Return the (x, y) coordinate for the center point of the cell that contains the specified text.  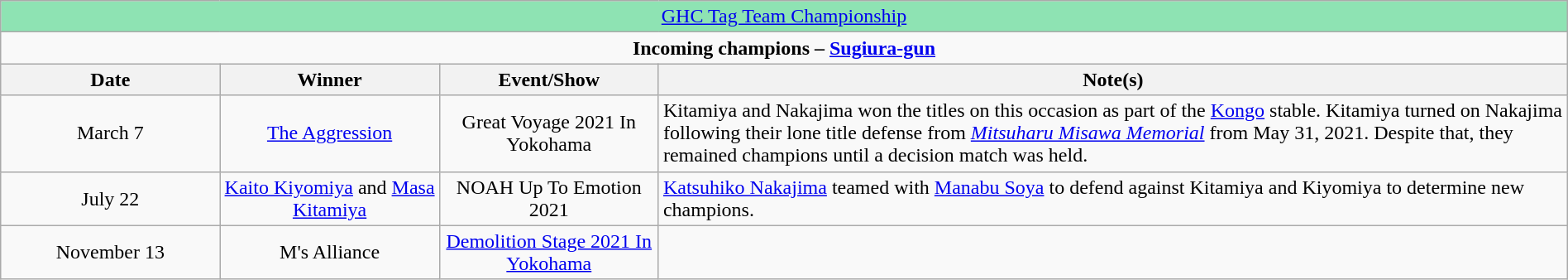
NOAH Up To Emotion 2021 (549, 199)
Great Voyage 2021 In Yokohama (549, 133)
Note(s) (1113, 80)
M's Alliance (329, 252)
Demolition Stage 2021 In Yokohama (549, 252)
Katsuhiko Nakajima teamed with Manabu Soya to defend against Kitamiya and Kiyomiya to determine new champions. (1113, 199)
March 7 (111, 133)
Date (111, 80)
November 13 (111, 252)
The Aggression (329, 133)
July 22 (111, 199)
Winner (329, 80)
Event/Show (549, 80)
GHC Tag Team Championship (784, 17)
Kaito Kiyomiya and Masa Kitamiya (329, 199)
Incoming champions – Sugiura-gun (784, 48)
